Scan for the cell matching the given text and deliver its [X, Y] coordinate at center. 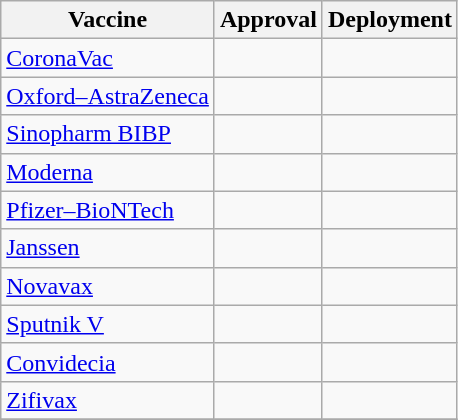
Oxford–AstraZeneca [108, 96]
Pfizer–BioNTech [108, 210]
CoronaVac [108, 58]
Moderna [108, 172]
Zifivax [108, 400]
Convidecia [108, 362]
Vaccine [108, 20]
Sinopharm BIBP [108, 134]
Approval [268, 20]
Janssen [108, 248]
Deployment [390, 20]
Novavax [108, 286]
Sputnik V [108, 324]
